Output the (x, y) coordinate of the center of the cell containing the given text.  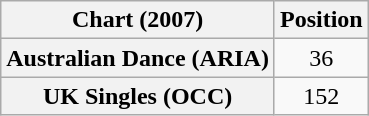
Australian Dance (ARIA) (138, 58)
Position (321, 20)
36 (321, 58)
Chart (2007) (138, 20)
UK Singles (OCC) (138, 96)
152 (321, 96)
